Detect which cell encompasses the target text, then output its [x, y] center coordinate. 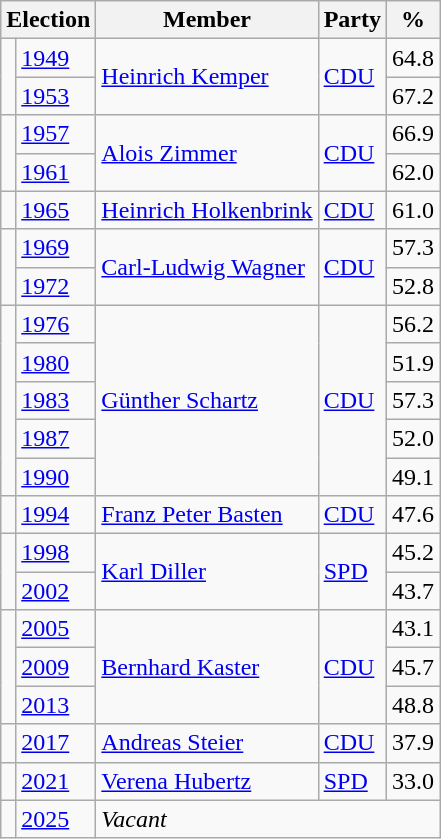
61.0 [414, 210]
56.2 [414, 324]
37.9 [414, 743]
2005 [56, 629]
52.0 [414, 438]
52.8 [414, 286]
Carl-Ludwig Wagner [207, 267]
1983 [56, 400]
Alois Zimmer [207, 153]
1969 [56, 248]
Heinrich Holkenbrink [207, 210]
43.1 [414, 629]
1953 [56, 96]
2009 [56, 667]
1976 [56, 324]
1990 [56, 477]
45.2 [414, 553]
51.9 [414, 362]
% [414, 20]
1957 [56, 134]
2013 [56, 705]
Election [48, 20]
2017 [56, 743]
Member [207, 20]
1961 [56, 172]
1987 [56, 438]
43.7 [414, 591]
Vacant [268, 819]
Franz Peter Basten [207, 515]
1965 [56, 210]
Günther Schartz [207, 400]
64.8 [414, 58]
1949 [56, 58]
47.6 [414, 515]
2025 [56, 819]
1994 [56, 515]
66.9 [414, 134]
1972 [56, 286]
62.0 [414, 172]
49.1 [414, 477]
Heinrich Kemper [207, 77]
1980 [56, 362]
45.7 [414, 667]
Karl Diller [207, 572]
1998 [56, 553]
Bernhard Kaster [207, 667]
Andreas Steier [207, 743]
2021 [56, 781]
67.2 [414, 96]
Verena Hubertz [207, 781]
33.0 [414, 781]
48.8 [414, 705]
Party [352, 20]
2002 [56, 591]
